Determine the (x, y) coordinate at the center of the cell enclosing the given text.  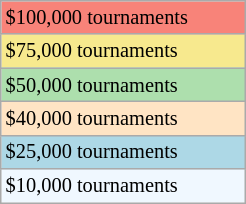
$50,000 tournaments (124, 85)
$40,000 tournaments (124, 118)
$25,000 tournaments (124, 152)
$100,000 tournaments (124, 17)
$75,000 tournaments (124, 51)
$10,000 tournaments (124, 186)
